Capture the cell that displays the provided text and extract its [x, y] central coordinate. 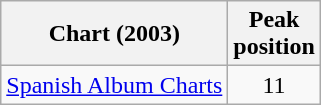
Chart (2003) [114, 34]
11 [274, 85]
Spanish Album Charts [114, 85]
Peakposition [274, 34]
